Scan for the cell matching the given text and deliver its [X, Y] coordinate at center. 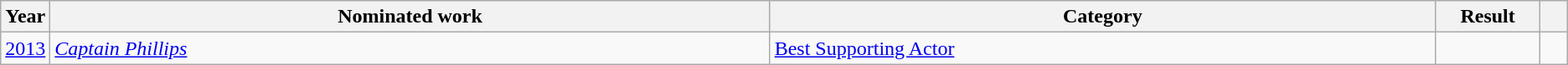
Category [1102, 17]
Best Supporting Actor [1102, 48]
2013 [25, 48]
Year [25, 17]
Nominated work [410, 17]
Result [1488, 17]
Captain Phillips [410, 48]
